Scan for the cell matching the given text and deliver its (X, Y) coordinate at center. 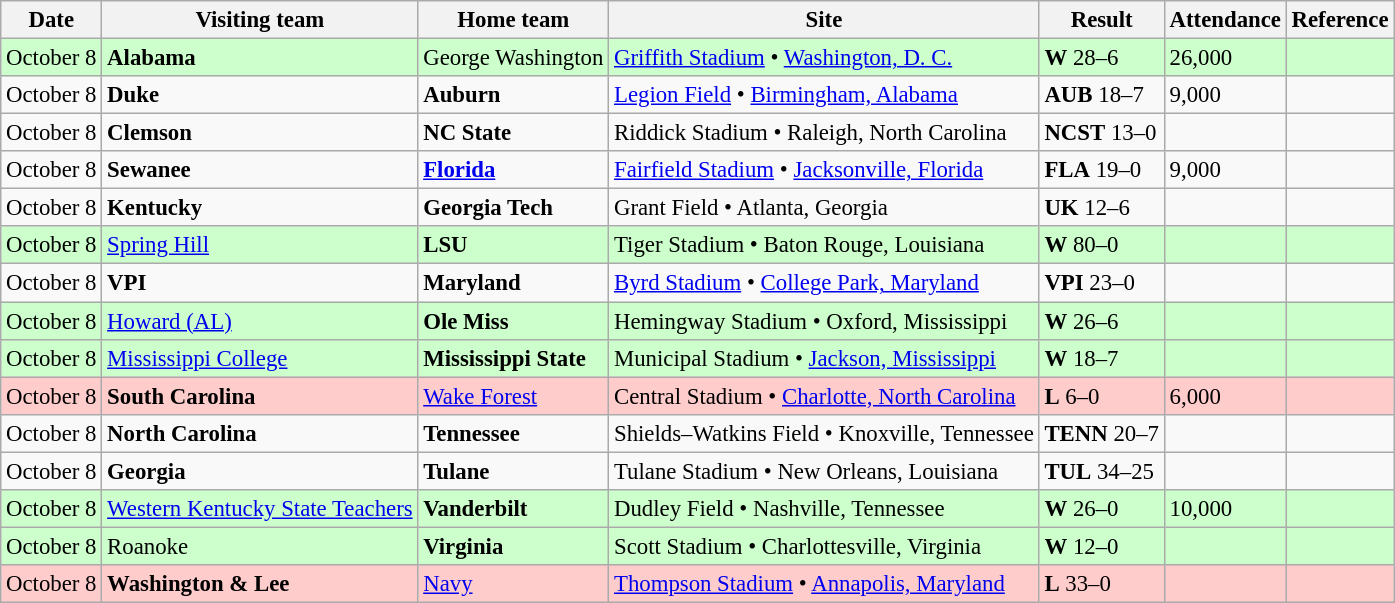
Fairfield Stadium • Jacksonville, Florida (824, 170)
W 26–0 (1102, 509)
L 6–0 (1102, 396)
Alabama (260, 58)
L 33–0 (1102, 584)
Municipal Stadium • Jackson, Mississippi (824, 358)
Central Stadium • Charlotte, North Carolina (824, 396)
Site (824, 20)
Howard (AL) (260, 321)
Spring Hill (260, 245)
Hemingway Stadium • Oxford, Mississippi (824, 321)
Tiger Stadium • Baton Rouge, Louisiana (824, 245)
NC State (514, 133)
Vanderbilt (514, 509)
Date (52, 20)
TUL 34–25 (1102, 471)
Virginia (514, 546)
VPI 23–0 (1102, 283)
FLA 19–0 (1102, 170)
VPI (260, 283)
Tennessee (514, 433)
Ole Miss (514, 321)
Byrd Stadium • College Park, Maryland (824, 283)
Washington & Lee (260, 584)
Result (1102, 20)
Roanoke (260, 546)
W 18–7 (1102, 358)
W 80–0 (1102, 245)
Shields–Watkins Field • Knoxville, Tennessee (824, 433)
Maryland (514, 283)
Kentucky (260, 208)
Sewanee (260, 170)
Grant Field • Atlanta, Georgia (824, 208)
Georgia Tech (514, 208)
Home team (514, 20)
Clemson (260, 133)
George Washington (514, 58)
Tulane Stadium • New Orleans, Louisiana (824, 471)
W 26–6 (1102, 321)
Wake Forest (514, 396)
26,000 (1225, 58)
AUB 18–7 (1102, 95)
Reference (1340, 20)
Western Kentucky State Teachers (260, 509)
TENN 20–7 (1102, 433)
W 12–0 (1102, 546)
Georgia (260, 471)
North Carolina (260, 433)
Tulane (514, 471)
W 28–6 (1102, 58)
LSU (514, 245)
Riddick Stadium • Raleigh, North Carolina (824, 133)
NCST 13–0 (1102, 133)
Auburn (514, 95)
Attendance (1225, 20)
Legion Field • Birmingham, Alabama (824, 95)
Thompson Stadium • Annapolis, Maryland (824, 584)
Visiting team (260, 20)
South Carolina (260, 396)
Mississippi State (514, 358)
UK 12–6 (1102, 208)
6,000 (1225, 396)
Griffith Stadium • Washington, D. C. (824, 58)
10,000 (1225, 509)
Dudley Field • Nashville, Tennessee (824, 509)
Scott Stadium • Charlottesville, Virginia (824, 546)
Florida (514, 170)
Duke (260, 95)
Mississippi College (260, 358)
Navy (514, 584)
